Provide the (X, Y) coordinate of the cell's center where the given text is located.  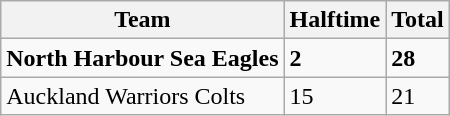
21 (418, 96)
Total (418, 20)
Team (142, 20)
28 (418, 58)
15 (335, 96)
2 (335, 58)
Halftime (335, 20)
Auckland Warriors Colts (142, 96)
North Harbour Sea Eagles (142, 58)
